From the cell containing the given text, extract its center point as [X, Y] coordinate. 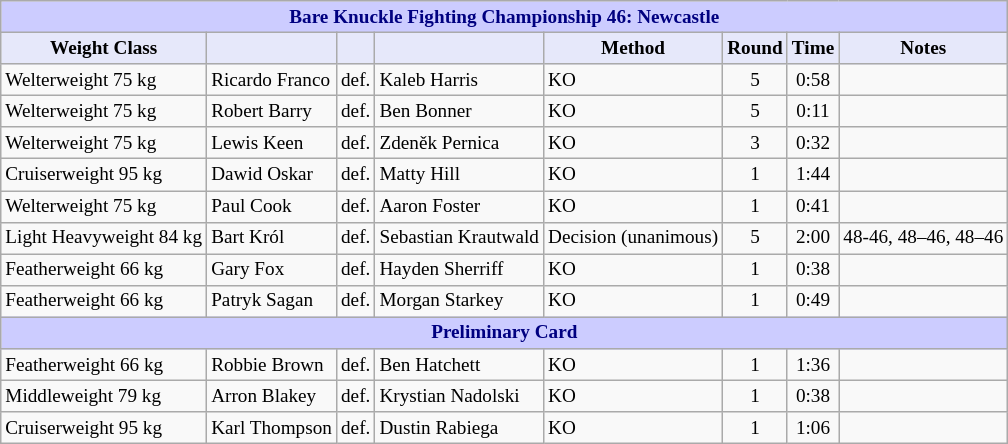
Notes [924, 48]
2:00 [812, 238]
Gary Fox [272, 270]
Robert Barry [272, 111]
Ricardo Franco [272, 80]
Middleweight 79 kg [104, 396]
0:58 [812, 80]
Karl Thompson [272, 428]
Aaron Foster [460, 206]
Paul Cook [272, 206]
1:44 [812, 175]
Bart Król [272, 238]
Hayden Sherriff [460, 270]
Robbie Brown [272, 365]
Krystian Nadolski [460, 396]
Morgan Starkey [460, 301]
Lewis Keen [272, 143]
Light Heavyweight 84 kg [104, 238]
Time [812, 48]
Decision (unanimous) [632, 238]
3 [756, 143]
Weight Class [104, 48]
Preliminary Card [504, 333]
Method [632, 48]
0:49 [812, 301]
1:06 [812, 428]
Round [756, 48]
Zdeněk Pernica [460, 143]
0:32 [812, 143]
0:11 [812, 111]
Arron Blakey [272, 396]
Dustin Rabiega [460, 428]
Sebastian Krautwald [460, 238]
Patryk Sagan [272, 301]
Ben Hatchett [460, 365]
Bare Knuckle Fighting Championship 46: Newcastle [504, 17]
Dawid Oskar [272, 175]
Kaleb Harris [460, 80]
0:41 [812, 206]
Matty Hill [460, 175]
Ben Bonner [460, 111]
1:36 [812, 365]
48-46, 48–46, 48–46 [924, 238]
